Scan for the cell matching the given text and deliver its (x, y) coordinate at center. 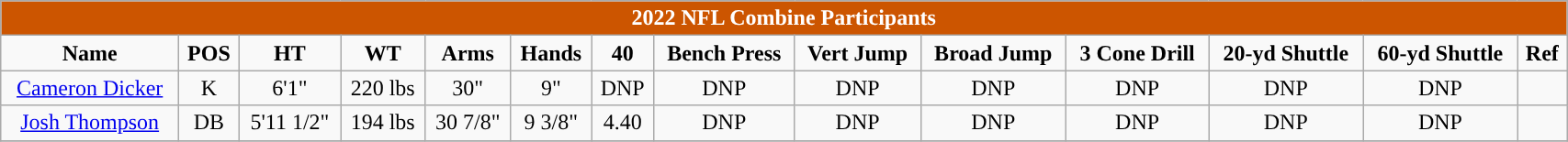
Cameron Dicker (90, 88)
DB (209, 123)
194 lbs (383, 123)
30" (468, 88)
Josh Thompson (90, 123)
Broad Jump (994, 53)
POS (209, 53)
Name (90, 53)
20-yd Shuttle (1286, 53)
Hands (551, 53)
220 lbs (383, 88)
40 (623, 53)
Arms (468, 53)
2022 NFL Combine Participants (784, 18)
K (209, 88)
30 7/8" (468, 123)
9 3/8" (551, 123)
Ref (1542, 53)
3 Cone Drill (1137, 53)
Vert Jump (858, 53)
HT (289, 53)
60-yd Shuttle (1440, 53)
WT (383, 53)
5'11 1/2" (289, 123)
6'1" (289, 88)
9" (551, 88)
Bench Press (724, 53)
4.40 (623, 123)
